Return the (x, y) coordinate for the center point of the cell that contains the specified text.  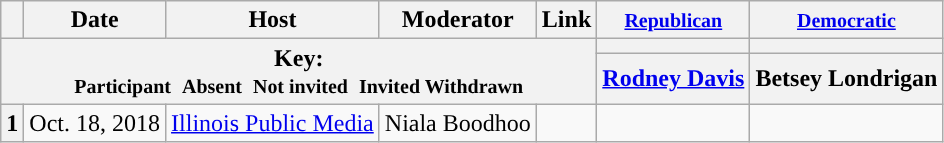
Oct. 18, 2018 (95, 123)
Illinois Public Media (273, 123)
Niala Boodhoo (458, 123)
Rodney Davis (674, 78)
1 (12, 123)
Betsey Londrigan (846, 78)
Democratic (846, 20)
Republican (674, 20)
Date (95, 20)
Link (566, 20)
Moderator (458, 20)
Key: Participant Absent Not invited Invited Withdrawn (299, 72)
Host (273, 20)
